Search for the cell housing the specified text and yield its [X, Y] center coordinate. 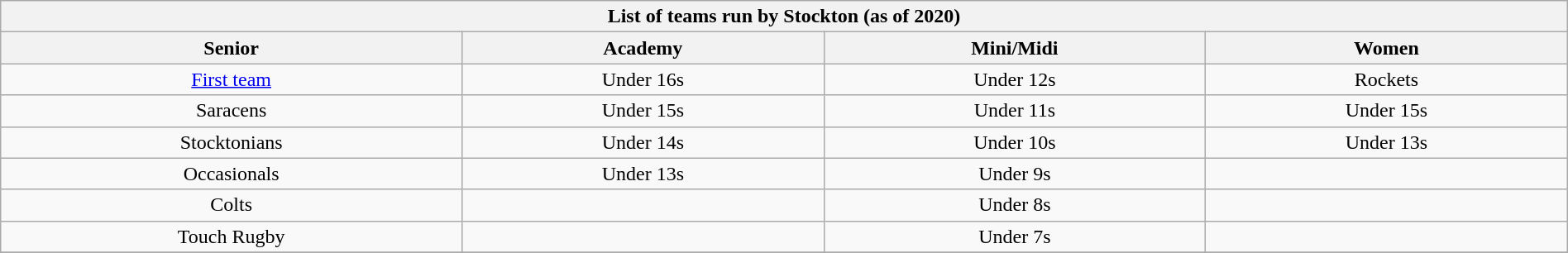
Academy [643, 48]
Under 16s [643, 79]
Under 9s [1014, 174]
Under 11s [1014, 111]
Under 12s [1014, 79]
Under 8s [1014, 205]
Occasionals [232, 174]
Saracens [232, 111]
Under 7s [1014, 236]
Women [1387, 48]
Senior [232, 48]
First team [232, 79]
Under 10s [1014, 142]
Stocktonians [232, 142]
Rockets [1387, 79]
Colts [232, 205]
Touch Rugby [232, 236]
Mini/Midi [1014, 48]
Under 14s [643, 142]
List of teams run by Stockton (as of 2020) [784, 17]
